Determine the (X, Y) coordinate at the center of the cell enclosing the given text.  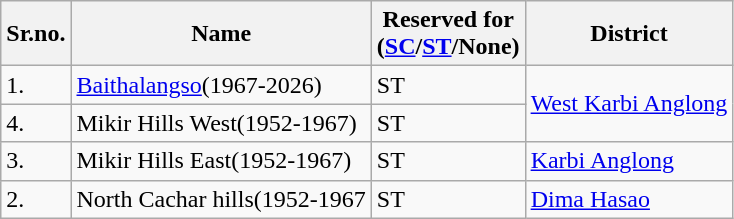
North Cachar hills(1952-1967 (221, 199)
Reserved for(SC/ST/None) (448, 34)
Mikir Hills East(1952-1967) (221, 161)
3. (36, 161)
District (629, 34)
Karbi Anglong (629, 161)
Mikir Hills West(1952-1967) (221, 123)
Name (221, 34)
Sr.no. (36, 34)
Baithalangso(1967-2026) (221, 85)
Dima Hasao (629, 199)
West Karbi Anglong (629, 104)
1. (36, 85)
2. (36, 199)
4. (36, 123)
